Output the (x, y) coordinate of the center of the cell containing the given text.  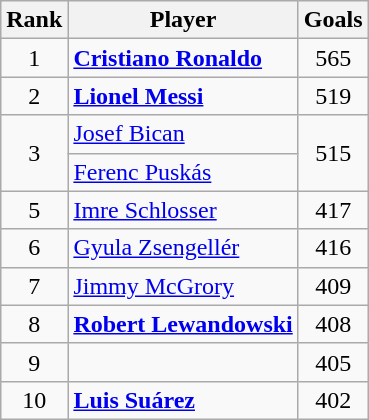
Cristiano Ronaldo (183, 58)
565 (333, 58)
6 (34, 248)
409 (333, 286)
Rank (34, 20)
408 (333, 324)
Josef Bican (183, 134)
Luis Suárez (183, 400)
7 (34, 286)
Imre Schlosser (183, 210)
Lionel Messi (183, 96)
Jimmy McGrory (183, 286)
8 (34, 324)
417 (333, 210)
Goals (333, 20)
402 (333, 400)
Ferenc Puskás (183, 172)
515 (333, 153)
2 (34, 96)
1 (34, 58)
405 (333, 362)
10 (34, 400)
Robert Lewandowski (183, 324)
Gyula Zsengellér (183, 248)
416 (333, 248)
519 (333, 96)
5 (34, 210)
9 (34, 362)
3 (34, 153)
Player (183, 20)
